Detect which cell encompasses the target text, then output its (x, y) center coordinate. 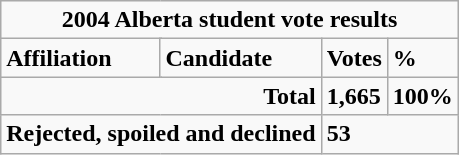
1,665 (354, 96)
Total (161, 96)
Rejected, spoiled and declined (161, 134)
53 (390, 134)
100% (422, 96)
Affiliation (80, 58)
% (422, 58)
2004 Alberta student vote results (230, 20)
Candidate (240, 58)
Votes (354, 58)
